Return [X, Y] of the center of cell containing provided text 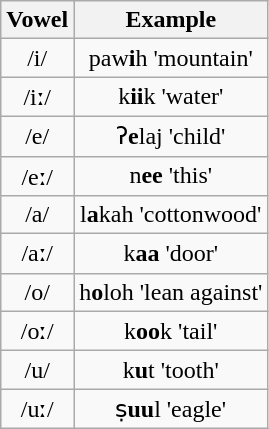
ʔelaj 'child' [171, 136]
/oː/ [38, 331]
/eː/ [38, 176]
/a/ [38, 215]
ṣuul 'eagle' [171, 409]
/aː/ [38, 254]
/i/ [38, 58]
/e/ [38, 136]
holoh 'lean against' [171, 292]
pawih 'mountain' [171, 58]
Vowel [38, 20]
lakah 'cottonwood' [171, 215]
kut 'tooth' [171, 370]
/uː/ [38, 409]
Example [171, 20]
kiik 'water' [171, 97]
nee 'this' [171, 176]
/u/ [38, 370]
kook 'tail' [171, 331]
/o/ [38, 292]
kaa 'door' [171, 254]
/iː/ [38, 97]
